Determine the [x, y] coordinate at the center of the cell enclosing the given text.  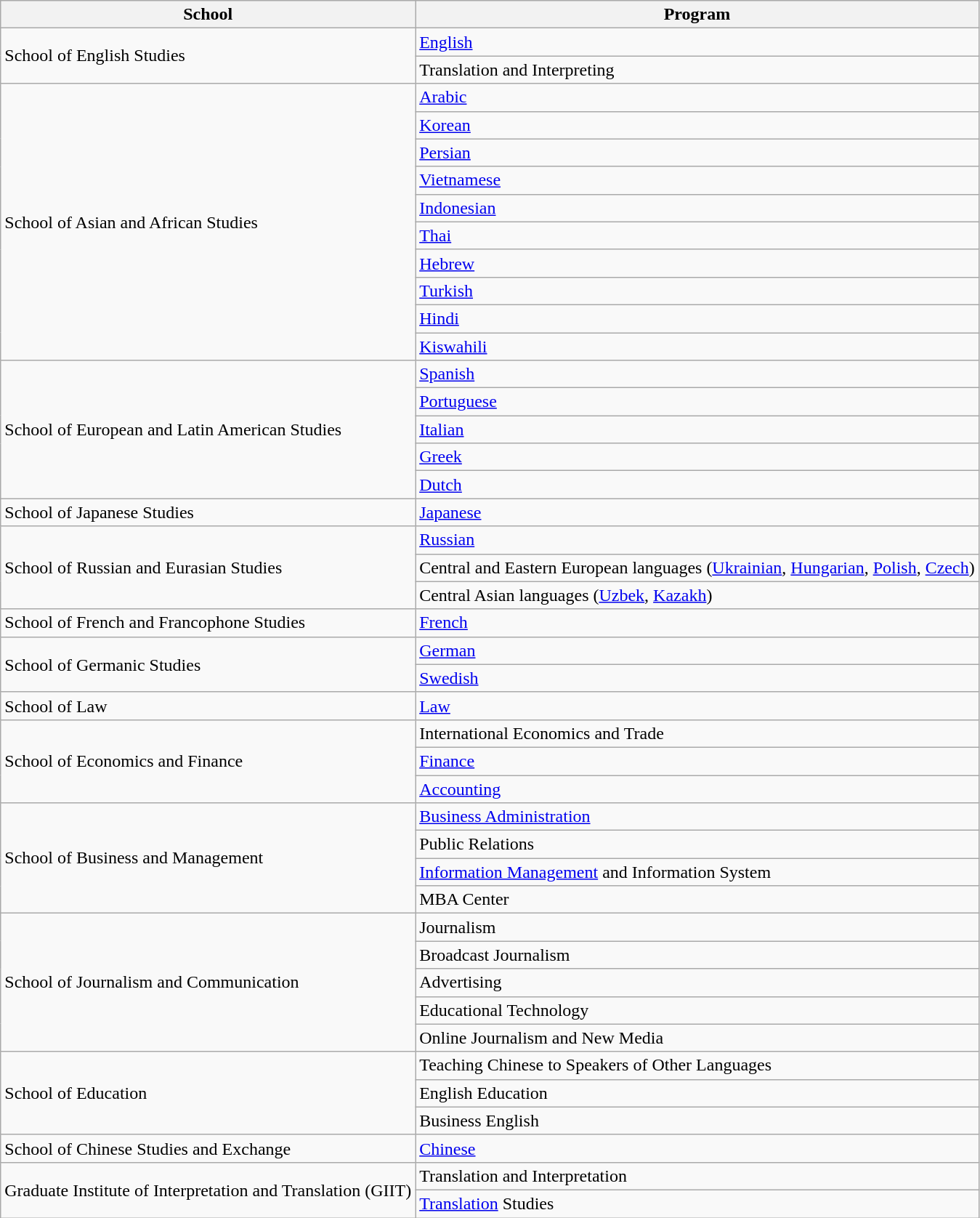
Central Asian languages (Uzbek, Kazakh) [697, 595]
Chinese [697, 1148]
School of Russian and Eurasian Studies [208, 568]
Finance [697, 761]
School of Asian and African Studies [208, 222]
School of Economics and Finance [208, 761]
Translation Studies [697, 1203]
Advertising [697, 983]
Educational Technology [697, 1010]
Online Journalism and New Media [697, 1038]
German [697, 650]
Indonesian [697, 208]
Italian [697, 429]
Japanese [697, 512]
School of English Studies [208, 56]
School of Germanic Studies [208, 664]
Hindi [697, 318]
Translation and Interpretation [697, 1176]
Law [697, 706]
International Economics and Trade [697, 733]
English [697, 42]
Persian [697, 153]
Arabic [697, 97]
Portuguese [697, 402]
Graduate Institute of Interpretation and Translation (GIIT) [208, 1190]
School of Japanese Studies [208, 512]
Public Relations [697, 844]
Vietnamese [697, 180]
Central and Eastern European languages (Ukrainian, Hungarian, Polish, Czech) [697, 568]
School of Business and Management [208, 858]
School [208, 15]
Russian [697, 540]
Program [697, 15]
French [697, 623]
MBA Center [697, 900]
Dutch [697, 485]
Kiswahili [697, 347]
Broadcast Journalism [697, 955]
Korean [697, 125]
Accounting [697, 789]
Spanish [697, 374]
Thai [697, 235]
Information Management and Information System [697, 872]
School of Law [208, 706]
School of French and Francophone Studies [208, 623]
Business Administration [697, 817]
School of Chinese Studies and Exchange [208, 1148]
Business English [697, 1121]
Teaching Chinese to Speakers of Other Languages [697, 1065]
Translation and Interpreting [697, 70]
Swedish [697, 678]
School of Education [208, 1093]
Hebrew [697, 263]
English Education [697, 1093]
School of Journalism and Communication [208, 983]
Turkish [697, 291]
Greek [697, 457]
School of European and Latin American Studies [208, 429]
Journalism [697, 927]
